Scan for the cell matching the given text and deliver its [x, y] coordinate at center. 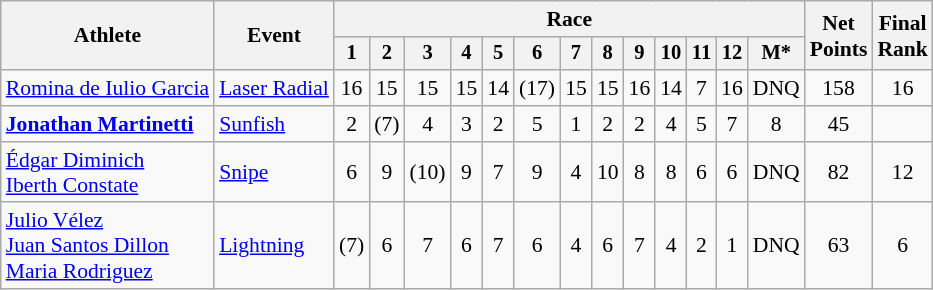
Julio VélezJuan Santos DillonMaria Rodriguez [108, 246]
Event [274, 36]
Race [570, 19]
Édgar DiminichIberth Constate [108, 172]
Athlete [108, 36]
11 [702, 54]
Romina de Iulio Garcia [108, 88]
158 [839, 88]
(10) [427, 172]
45 [839, 124]
Sunfish [274, 124]
Snipe [274, 172]
Jonathan Martinetti [108, 124]
M* [776, 54]
NetPoints [839, 36]
63 [839, 246]
(17) [537, 88]
Lightning [274, 246]
Laser Radial [274, 88]
FinalRank [902, 36]
82 [839, 172]
